Search for the cell housing the specified text and yield its (X, Y) center coordinate. 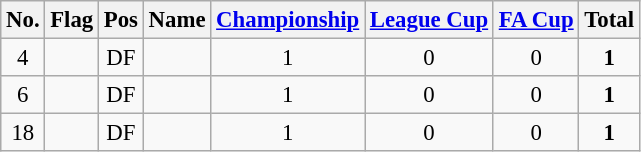
Name (177, 20)
FA Cup (536, 20)
4 (23, 58)
Pos (122, 20)
Championship (288, 20)
Total (609, 20)
Flag (72, 20)
League Cup (428, 20)
6 (23, 95)
18 (23, 133)
No. (23, 20)
